Capture the cell that displays the provided text and extract its (x, y) central coordinate. 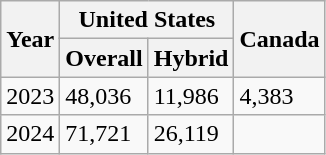
4,383 (280, 96)
Overall (104, 58)
2024 (30, 134)
71,721 (104, 134)
48,036 (104, 96)
Canada (280, 39)
11,986 (191, 96)
United States (147, 20)
26,119 (191, 134)
Hybrid (191, 58)
Year (30, 39)
2023 (30, 96)
